For the text-containing cell, return its midpoint in [x, y] coordinate format. 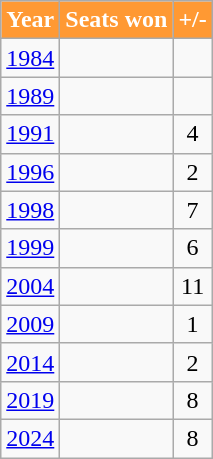
2024 [30, 438]
11 [192, 286]
7 [192, 210]
4 [192, 134]
1984 [30, 58]
6 [192, 248]
2014 [30, 362]
1998 [30, 210]
Seats won [116, 20]
1991 [30, 134]
1999 [30, 248]
2004 [30, 286]
1989 [30, 96]
2009 [30, 324]
Year [30, 20]
1996 [30, 172]
+/- [192, 20]
1 [192, 324]
2019 [30, 400]
